Identify which cell holds the provided text, then report its (x, y) central coordinate. 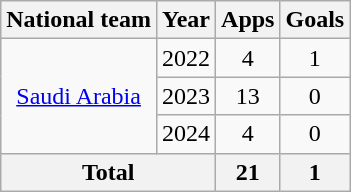
Goals (315, 20)
Total (108, 172)
Apps (248, 20)
2022 (186, 58)
21 (248, 172)
2024 (186, 134)
13 (248, 96)
National team (79, 20)
2023 (186, 96)
Saudi Arabia (79, 96)
Year (186, 20)
